Capture the cell that displays the provided text and extract its [X, Y] central coordinate. 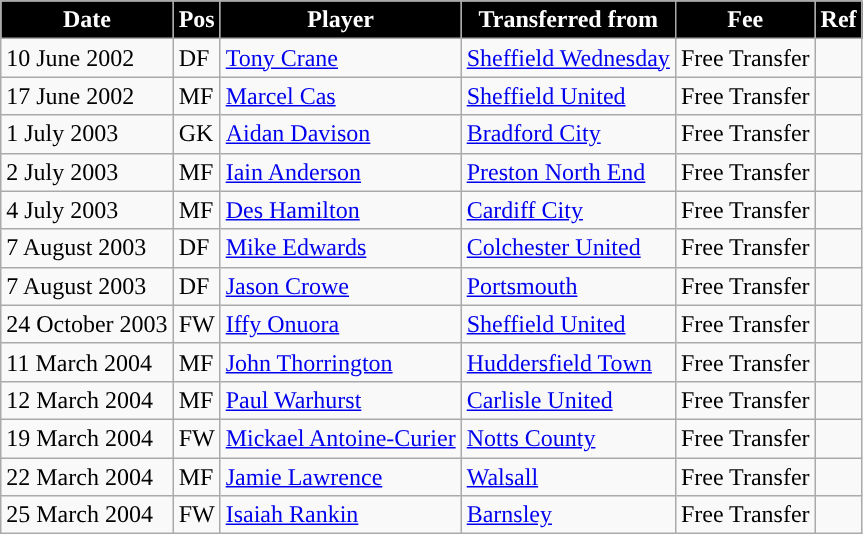
Paul Warhurst [340, 400]
Barnsley [568, 515]
Huddersfield Town [568, 362]
24 October 2003 [87, 324]
Notts County [568, 438]
Preston North End [568, 172]
Bradford City [568, 134]
2 July 2003 [87, 172]
Des Hamilton [340, 210]
Iffy Onuora [340, 324]
Date [87, 20]
Portsmouth [568, 286]
Iain Anderson [340, 172]
GK [196, 134]
Mike Edwards [340, 248]
John Thorrington [340, 362]
Ref [838, 20]
Jason Crowe [340, 286]
Carlisle United [568, 400]
22 March 2004 [87, 477]
17 June 2002 [87, 96]
Jamie Lawrence [340, 477]
19 March 2004 [87, 438]
Pos [196, 20]
Walsall [568, 477]
Isaiah Rankin [340, 515]
12 March 2004 [87, 400]
Marcel Cas [340, 96]
Player [340, 20]
4 July 2003 [87, 210]
Sheffield Wednesday [568, 58]
1 July 2003 [87, 134]
Fee [745, 20]
11 March 2004 [87, 362]
10 June 2002 [87, 58]
Transferred from [568, 20]
Cardiff City [568, 210]
Colchester United [568, 248]
Aidan Davison [340, 134]
25 March 2004 [87, 515]
Mickael Antoine-Curier [340, 438]
Tony Crane [340, 58]
